Find where the given text appears and provide that cell's center as [x, y] coordinate. 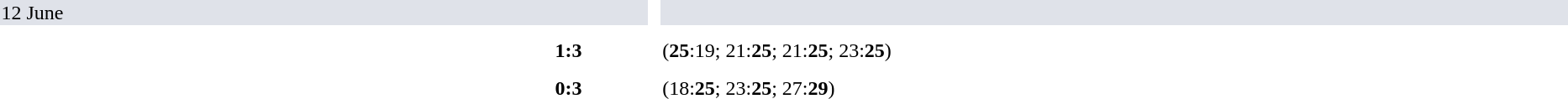
1:3 [568, 50]
(25:19; 21:25; 21:25; 23:25) [1114, 50]
12 June [324, 13]
